Determine the [x, y] coordinate at the center of the cell enclosing the given text.  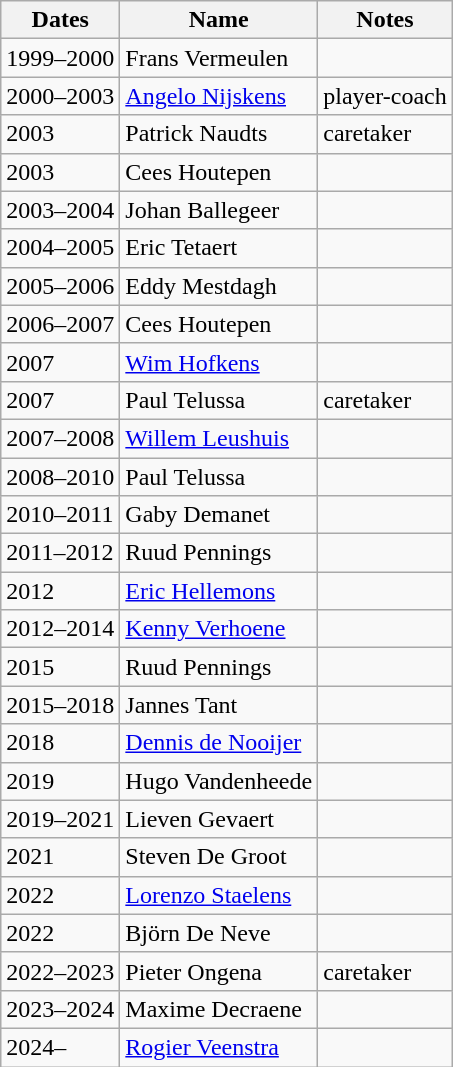
2019–2021 [60, 819]
Rogier Veenstra [219, 1047]
2003–2004 [60, 210]
player-coach [386, 96]
2008–2010 [60, 477]
2024– [60, 1047]
2012–2014 [60, 629]
Angelo Nijskens [219, 96]
Steven De Groot [219, 857]
2000–2003 [60, 96]
Dennis de Nooijer [219, 743]
Lorenzo Staelens [219, 895]
Maxime Decraene [219, 1009]
Notes [386, 20]
2012 [60, 591]
2010–2011 [60, 515]
2004–2005 [60, 248]
Name [219, 20]
Johan Ballegeer [219, 210]
2018 [60, 743]
Frans Vermeulen [219, 58]
2005–2006 [60, 286]
1999–2000 [60, 58]
2007–2008 [60, 438]
Hugo Vandenheede [219, 781]
Pieter Ongena [219, 971]
2019 [60, 781]
2021 [60, 857]
Eric Tetaert [219, 248]
2006–2007 [60, 324]
Jannes Tant [219, 705]
2015 [60, 667]
2015–2018 [60, 705]
2023–2024 [60, 1009]
Björn De Neve [219, 933]
Kenny Verhoene [219, 629]
Eddy Mestdagh [219, 286]
Willem Leushuis [219, 438]
Patrick Naudts [219, 134]
Dates [60, 20]
2011–2012 [60, 553]
2022–2023 [60, 971]
Wim Hofkens [219, 362]
Gaby Demanet [219, 515]
Lieven Gevaert [219, 819]
Eric Hellemons [219, 591]
